Detect which cell encompasses the target text, then output its [x, y] center coordinate. 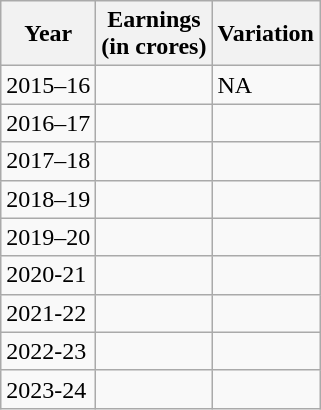
2020-21 [48, 275]
Variation [266, 34]
2019–20 [48, 237]
Year [48, 34]
2022-23 [48, 351]
NA [266, 85]
2018–19 [48, 199]
2015–16 [48, 85]
2021-22 [48, 313]
2023-24 [48, 389]
2017–18 [48, 161]
2016–17 [48, 123]
Earnings(in crores) [154, 34]
